Search for the cell housing the specified text and yield its (x, y) center coordinate. 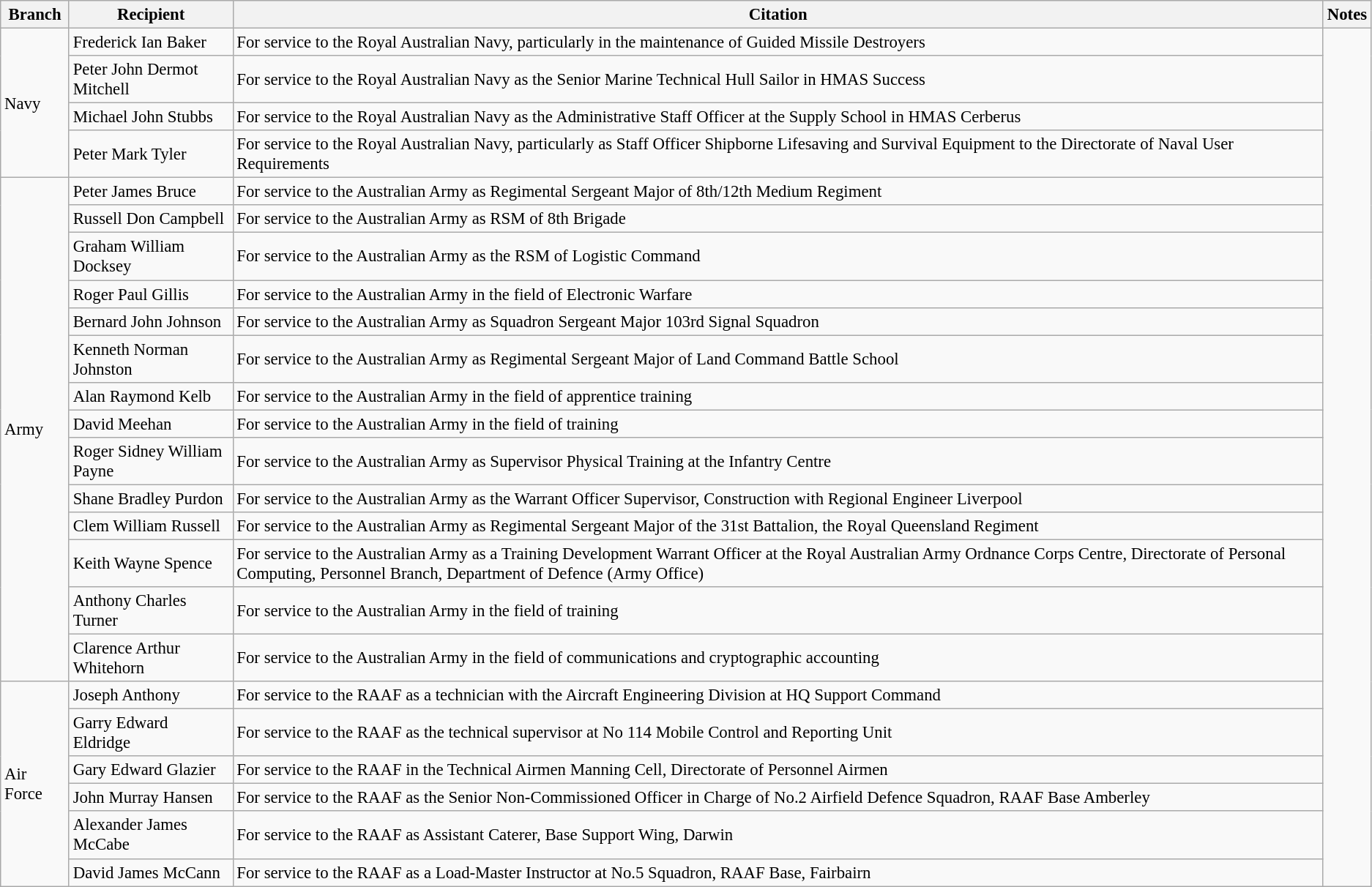
Graham William Docksey (151, 256)
Clarence Arthur Whitehorn (151, 659)
Roger Paul Gillis (151, 294)
For service to the RAAF as a technician with the Aircraft Engineering Division at HQ Support Command (778, 695)
Gary Edward Glazier (151, 770)
Air Force (35, 784)
For service to the Australian Army as Squadron Sergeant Major 103rd Signal Squadron (778, 321)
Peter John Dermot Mitchell (151, 79)
For service to the Royal Australian Navy, particularly in the maintenance of Guided Missile Destroyers (778, 42)
Bernard John Johnson (151, 321)
Notes (1347, 15)
For service to the Australian Army as Regimental Sergeant Major of 8th/12th Medium Regiment (778, 192)
Alexander James McCabe (151, 836)
For service to the Australian Army as Regimental Sergeant Major of Land Command Battle School (778, 359)
For service to the Australian Army as the RSM of Logistic Command (778, 256)
Michael John Stubbs (151, 117)
For service to the RAAF as a Load-Master Instructor at No.5 Squadron, RAAF Base, Fairbairn (778, 872)
Peter James Bruce (151, 192)
Alan Raymond Kelb (151, 396)
Anthony Charles Turner (151, 610)
Joseph Anthony (151, 695)
Garry Edward Eldridge (151, 733)
For service to the RAAF as Assistant Caterer, Base Support Wing, Darwin (778, 836)
For service to the RAAF in the Technical Airmen Manning Cell, Directorate of Personnel Airmen (778, 770)
For service to the Royal Australian Navy as the Senior Marine Technical Hull Sailor in HMAS Success (778, 79)
Kenneth Norman Johnston (151, 359)
For service to the Australian Army as Regimental Sergeant Major of the 31st Battalion, the Royal Queensland Regiment (778, 526)
John Murray Hansen (151, 798)
For service to the Australian Army in the field of communications and cryptographic accounting (778, 659)
For service to the Royal Australian Navy as the Administrative Staff Officer at the Supply School in HMAS Cerberus (778, 117)
For service to the Australian Army as RSM of 8th Brigade (778, 219)
For service to the Australian Army as Supervisor Physical Training at the Infantry Centre (778, 461)
Roger Sidney William Payne (151, 461)
Clem William Russell (151, 526)
Army (35, 430)
Russell Don Campbell (151, 219)
David James McCann (151, 872)
Frederick Ian Baker (151, 42)
Branch (35, 15)
David Meehan (151, 424)
For service to the RAAF as the technical supervisor at No 114 Mobile Control and Reporting Unit (778, 733)
For service to the Australian Army in the field of apprentice training (778, 396)
Navy (35, 103)
Shane Bradley Purdon (151, 498)
For service to the Australian Army as the Warrant Officer Supervisor, Construction with Regional Engineer Liverpool (778, 498)
Recipient (151, 15)
Citation (778, 15)
For service to the Australian Army in the field of Electronic Warfare (778, 294)
Keith Wayne Spence (151, 564)
For service to the RAAF as the Senior Non-Commissioned Officer in Charge of No.2 Airfield Defence Squadron, RAAF Base Amberley (778, 798)
Peter Mark Tyler (151, 154)
